Detect which cell encompasses the target text, then output its [X, Y] center coordinate. 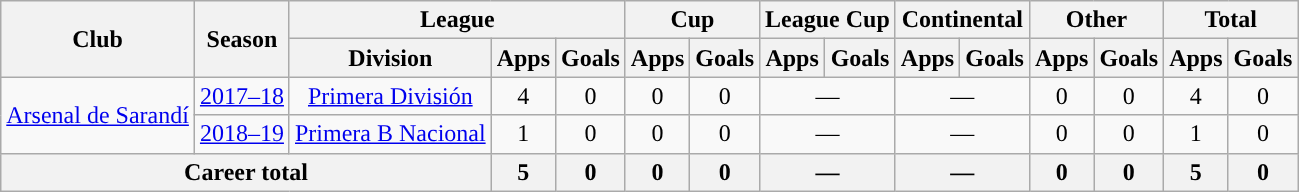
Primera B Nacional [390, 134]
Division [390, 58]
Career total [246, 172]
Cup [692, 20]
Other [1096, 20]
League [457, 20]
Total [1231, 20]
Season [242, 39]
Primera División [390, 96]
2018–19 [242, 134]
Arsenal de Sarandí [98, 115]
League Cup [828, 20]
2017–18 [242, 96]
Continental [962, 20]
Club [98, 39]
